Determine the (X, Y) coordinate at the center of the cell enclosing the given text.  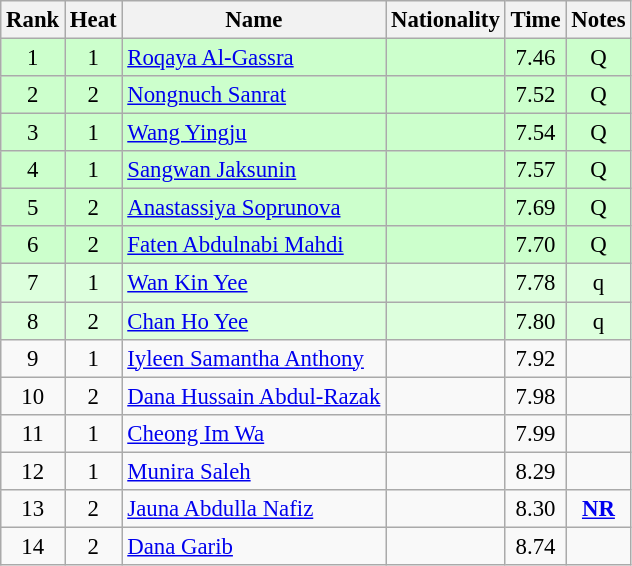
5 (33, 208)
3 (33, 133)
Wan Kin Yee (254, 283)
11 (33, 433)
9 (33, 358)
8.29 (536, 471)
Nongnuch Sanrat (254, 95)
7.70 (536, 245)
10 (33, 396)
7 (33, 283)
14 (33, 546)
Jauna Abdulla Nafiz (254, 509)
Dana Garib (254, 546)
7.92 (536, 358)
8 (33, 321)
7.57 (536, 170)
Heat (94, 20)
7.80 (536, 321)
12 (33, 471)
Notes (598, 20)
7.54 (536, 133)
Wang Yingju (254, 133)
Iyleen Samantha Anthony (254, 358)
Time (536, 20)
13 (33, 509)
Nationality (446, 20)
NR (598, 509)
Name (254, 20)
7.78 (536, 283)
Cheong Im Wa (254, 433)
Roqaya Al-Gassra (254, 58)
Munira Saleh (254, 471)
Anastassiya Soprunova (254, 208)
7.99 (536, 433)
Chan Ho Yee (254, 321)
4 (33, 170)
Dana Hussain Abdul-Razak (254, 396)
7.69 (536, 208)
Faten Abdulnabi Mahdi (254, 245)
7.46 (536, 58)
7.52 (536, 95)
8.30 (536, 509)
6 (33, 245)
Rank (33, 20)
Sangwan Jaksunin (254, 170)
7.98 (536, 396)
8.74 (536, 546)
